Provide the [X, Y] coordinate of the cell's center where the given text is located.  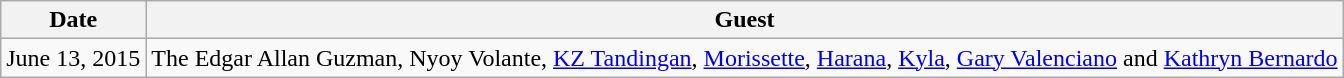
June 13, 2015 [74, 58]
Guest [744, 20]
The Edgar Allan Guzman, Nyoy Volante, KZ Tandingan, Morissette, Harana, Kyla, Gary Valenciano and Kathryn Bernardo [744, 58]
Date [74, 20]
